Output the [x, y] coordinate of the center of the cell containing the given text.  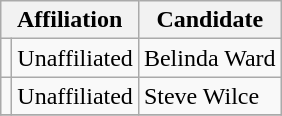
Candidate [210, 20]
Affiliation [70, 20]
Belinda Ward [210, 58]
Steve Wilce [210, 96]
